From the cell containing the given text, extract its center point as (x, y) coordinate. 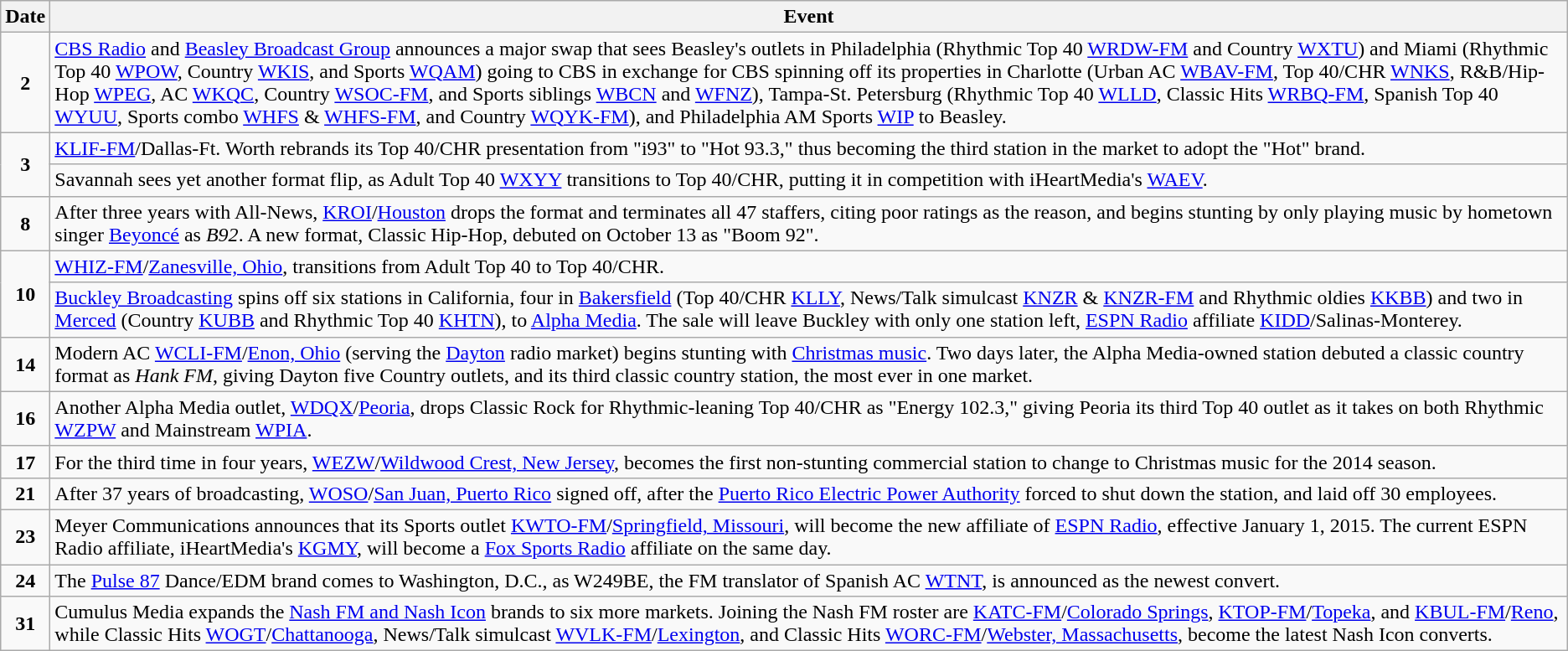
21 (25, 493)
WHIZ-FM/Zanesville, Ohio, transitions from Adult Top 40 to Top 40/CHR. (809, 266)
2 (25, 82)
23 (25, 536)
14 (25, 364)
10 (25, 293)
17 (25, 462)
Savannah sees yet another format flip, as Adult Top 40 WXYY transitions to Top 40/CHR, putting it in competition with iHeartMedia's WAEV. (809, 180)
Event (809, 17)
16 (25, 419)
8 (25, 223)
Date (25, 17)
3 (25, 164)
The Pulse 87 Dance/EDM brand comes to Washington, D.C., as W249BE, the FM translator of Spanish AC WTNT, is announced as the newest convert. (809, 581)
31 (25, 623)
24 (25, 581)
